Scan for the cell matching the given text and deliver its [X, Y] coordinate at center. 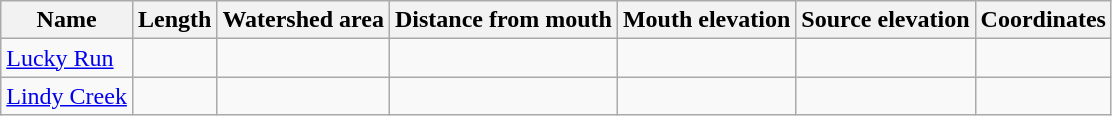
Coordinates [1043, 20]
Lindy Creek [67, 96]
Source elevation [886, 20]
Mouth elevation [706, 20]
Distance from mouth [503, 20]
Lucky Run [67, 58]
Name [67, 20]
Length [174, 20]
Watershed area [304, 20]
